For the text-containing cell, return its midpoint in (x, y) coordinate format. 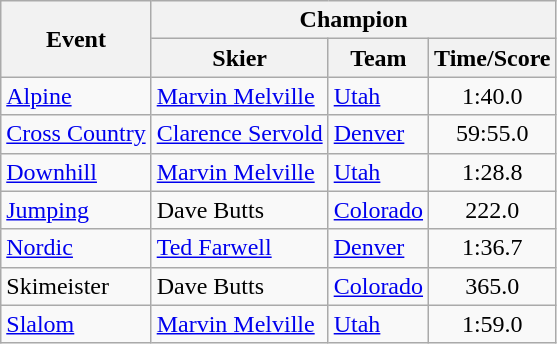
Champion (354, 20)
Skimeister (76, 286)
1:59.0 (493, 324)
Jumping (76, 210)
365.0 (493, 286)
1:28.8 (493, 172)
Slalom (76, 324)
1:36.7 (493, 248)
1:40.0 (493, 96)
59:55.0 (493, 134)
Downhill (76, 172)
Team (378, 58)
Event (76, 39)
Cross Country (76, 134)
222.0 (493, 210)
Clarence Servold (240, 134)
Time/Score (493, 58)
Nordic (76, 248)
Alpine (76, 96)
Skier (240, 58)
Ted Farwell (240, 248)
